Provide the [x, y] coordinate of the cell's center where the given text is located.  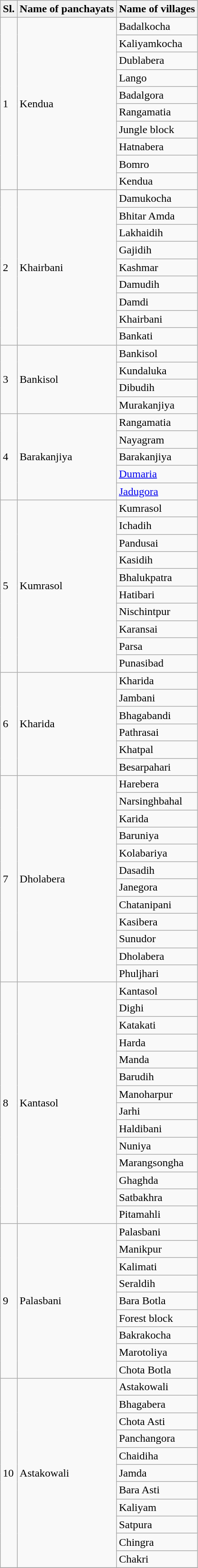
Pitamahli [157, 1215]
Nuniya [157, 1146]
Karida [157, 819]
Jamda [157, 1473]
Sunudor [157, 939]
Chaidiha [157, 1456]
Marotoliya [157, 1353]
Manda [157, 1060]
Janegora [157, 887]
Bhalukpatra [157, 577]
3 [9, 379]
9 [9, 1301]
Lakhaidih [157, 233]
Ghaghda [157, 1180]
Dumaria [157, 474]
Katakati [157, 1025]
Kashmar [157, 267]
Kasibera [157, 922]
Karansai [157, 629]
Chatanipani [157, 905]
Jadugora [157, 491]
Bakrakocha [157, 1335]
Hatibari [157, 595]
10 [9, 1473]
8 [9, 1102]
Baruniya [157, 836]
Punasibad [157, 663]
Dublabera [157, 61]
Barudih [157, 1077]
Gajidih [157, 250]
Forest block [157, 1318]
Pathrasai [157, 732]
2 [9, 267]
Pandusai [157, 543]
Chota Botla [157, 1370]
Manoharpur [157, 1094]
Damukocha [157, 198]
7 [9, 879]
Kundaluka [157, 371]
Satpura [157, 1525]
Damudih [157, 285]
Manikpur [157, 1249]
Damdi [157, 302]
Nayagram [157, 439]
Harda [157, 1042]
Chakri [157, 1559]
Dasadih [157, 870]
Badalkocha [157, 26]
Besarpahari [157, 767]
Bara Botla [157, 1301]
Ichadih [157, 526]
Nischintpur [157, 612]
Haldibani [157, 1129]
Kaliyamkocha [157, 43]
Kaliyam [157, 1507]
Jambani [157, 698]
Name of villages [157, 9]
Bankati [157, 336]
Sl. [9, 9]
Dibudih [157, 388]
Badalgora [157, 95]
Bara Asti [157, 1490]
Harebera [157, 784]
Chingra [157, 1542]
Name of panchayats [67, 9]
Kolabariya [157, 853]
Murakanjiya [157, 405]
Jungle block [157, 129]
Khatpal [157, 749]
5 [9, 586]
4 [9, 457]
Chota Asti [157, 1421]
Narsinghbahal [157, 801]
Marangsongha [157, 1163]
Bomro [157, 164]
Bhagabandi [157, 715]
Panchangora [157, 1439]
Hatnabera [157, 147]
6 [9, 724]
Satbakhra [157, 1197]
Lango [157, 78]
Bhagabera [157, 1404]
Jarhi [157, 1111]
1 [9, 104]
Dighi [157, 1008]
Bhitar Amda [157, 216]
Parsa [157, 646]
Kalimati [157, 1266]
Seraldih [157, 1283]
Phuljhari [157, 973]
Kasidih [157, 560]
